Return (X, Y) of the center of cell containing provided text 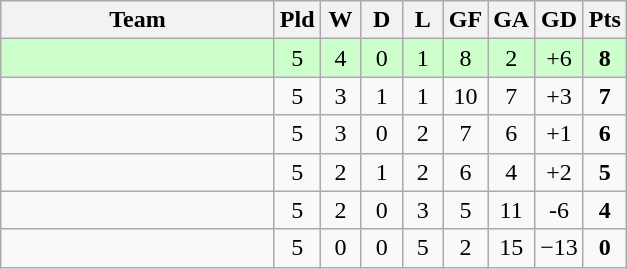
D (382, 20)
15 (512, 248)
+3 (560, 96)
−13 (560, 248)
11 (512, 210)
Pld (297, 20)
W (340, 20)
GA (512, 20)
10 (465, 96)
-6 (560, 210)
+1 (560, 134)
L (422, 20)
Team (138, 20)
GF (465, 20)
+2 (560, 172)
Pts (604, 20)
GD (560, 20)
+6 (560, 58)
